Determine the [X, Y] coordinate at the center of the cell enclosing the given text.  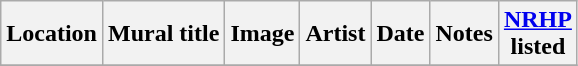
Location [52, 34]
NRHPlisted [538, 34]
Date [400, 34]
Artist [336, 34]
Mural title [163, 34]
Image [262, 34]
Notes [464, 34]
